Identify which cell holds the provided text, then report its [X, Y] central coordinate. 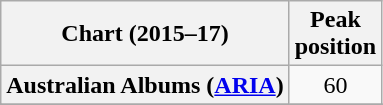
60 [335, 85]
Chart (2015–17) [145, 34]
Australian Albums (ARIA) [145, 85]
Peak position [335, 34]
